Extract the [X, Y] coordinate from the center of the cell holding the provided text.  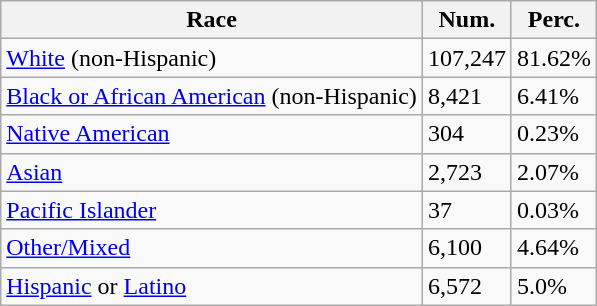
Black or African American (non-Hispanic) [212, 96]
0.03% [554, 210]
107,247 [466, 58]
2,723 [466, 172]
6.41% [554, 96]
8,421 [466, 96]
6,572 [466, 286]
0.23% [554, 134]
81.62% [554, 58]
Native American [212, 134]
Perc. [554, 20]
Asian [212, 172]
5.0% [554, 286]
304 [466, 134]
Race [212, 20]
4.64% [554, 248]
White (non-Hispanic) [212, 58]
Pacific Islander [212, 210]
6,100 [466, 248]
2.07% [554, 172]
37 [466, 210]
Other/Mixed [212, 248]
Num. [466, 20]
Hispanic or Latino [212, 286]
